Detect which cell encompasses the target text, then output its (x, y) center coordinate. 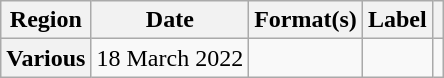
Label (397, 20)
Format(s) (306, 20)
Various (46, 58)
Region (46, 20)
Date (170, 20)
18 March 2022 (170, 58)
